Determine the (x, y) coordinate at the center of the cell enclosing the given text.  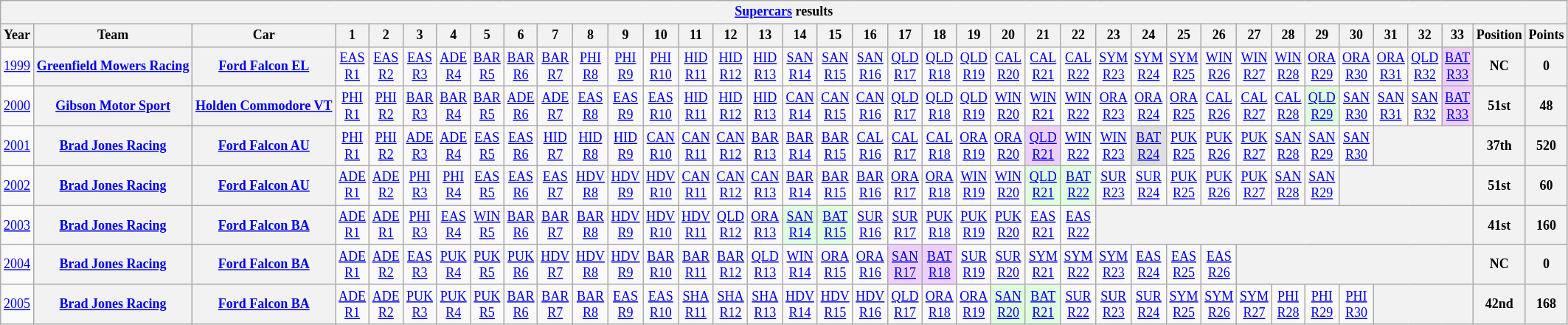
EASR5 (488, 185)
SANR28 (1288, 185)
HID R7 (555, 146)
PUK R27 (1255, 146)
PUK R25 (1184, 146)
SHAR13 (766, 304)
CAN R14 (800, 106)
BATR15 (835, 225)
SYM R23 (1114, 66)
CAN R16 (870, 106)
EASR10 (661, 304)
PHIR28 (1288, 304)
SANR29 (1322, 185)
HID R8 (591, 146)
ORAR19 (974, 304)
Supercars results (784, 12)
SYMR21 (1043, 264)
13 (766, 35)
168 (1546, 304)
ORAR17 (906, 185)
SANR14 (800, 225)
HID R9 (625, 146)
37th (1499, 146)
ORAR16 (870, 264)
6 (521, 35)
CAL R21 (1043, 66)
20 (1009, 35)
CAL R16 (870, 146)
BARR10 (661, 264)
QLDR17 (906, 304)
SHAR12 (730, 304)
520 (1546, 146)
22 (1078, 35)
EAS R1 (353, 66)
PHIR29 (1322, 304)
PHI R9 (625, 66)
CANR11 (696, 185)
HDVR16 (870, 304)
SAN R15 (835, 66)
BARR15 (835, 185)
WINR20 (1009, 185)
WINR5 (488, 225)
EASR7 (555, 185)
17 (906, 35)
BARR16 (870, 185)
HDVR15 (835, 304)
SYM R25 (1184, 66)
HDVR11 (696, 225)
SYMR23 (1114, 264)
ORA R31 (1391, 66)
ORA R30 (1357, 66)
SANR17 (906, 264)
BAT R24 (1148, 146)
PUKR19 (974, 225)
2002 (18, 185)
BAR R4 (454, 106)
WIN R20 (1009, 106)
EASR24 (1148, 264)
60 (1546, 185)
23 (1114, 35)
160 (1546, 225)
QLD R32 (1425, 66)
CAN R11 (696, 146)
Holden Commodore VT (264, 106)
SYMR22 (1078, 264)
Team (112, 35)
CAL R27 (1255, 106)
WIN R28 (1288, 66)
Position (1499, 35)
QLD R21 (1043, 146)
29 (1322, 35)
SAN R14 (800, 66)
SANR20 (1009, 304)
ORA R29 (1322, 66)
EASR4 (454, 225)
CANR12 (730, 185)
CAL R18 (940, 146)
2004 (18, 264)
CAN R12 (730, 146)
19 (974, 35)
ORA R24 (1148, 106)
31 (1391, 35)
EAS R2 (386, 66)
CAL R28 (1288, 106)
QLDR13 (766, 264)
1 (353, 35)
CAL R20 (1009, 66)
PUKR3 (420, 304)
SURR16 (870, 225)
BARR12 (730, 264)
CAN R15 (835, 106)
42nd (1499, 304)
18 (940, 35)
WINR14 (800, 264)
SAN R28 (1288, 146)
SYMR27 (1255, 304)
BAR R6 (521, 66)
Gibson Motor Sport (112, 106)
PUKR27 (1255, 185)
PHI R10 (661, 66)
12 (730, 35)
8 (591, 35)
EAS R10 (661, 106)
27 (1255, 35)
SURR20 (1009, 264)
CAL R17 (906, 146)
PUKR6 (521, 264)
SURR19 (974, 264)
PUKR26 (1219, 185)
BATR22 (1078, 185)
BATR18 (940, 264)
14 (800, 35)
CAL R22 (1078, 66)
EASR6 (521, 185)
BAR R13 (766, 146)
48 (1546, 106)
11 (696, 35)
CAN R10 (661, 146)
2000 (18, 106)
PUK R26 (1219, 146)
SAN R16 (870, 66)
QLDR12 (730, 225)
21 (1043, 35)
HDVR7 (555, 264)
5 (488, 35)
BARR14 (800, 185)
ORA R20 (1009, 146)
10 (661, 35)
WIN R26 (1219, 66)
BAR R3 (420, 106)
1999 (18, 66)
EAS R8 (591, 106)
30 (1357, 35)
SYM R24 (1148, 66)
EASR21 (1043, 225)
HDVR14 (800, 304)
ADE R6 (521, 106)
SYMR25 (1184, 304)
EAS R3 (420, 66)
2003 (18, 225)
SURR22 (1078, 304)
PHIR30 (1357, 304)
EASR25 (1184, 264)
EAS R5 (488, 146)
Car (264, 35)
EAS R6 (521, 146)
PHIR4 (454, 185)
33 (1457, 35)
28 (1288, 35)
2 (386, 35)
2005 (18, 304)
BAR R15 (835, 146)
QLD R29 (1322, 106)
CAL R26 (1219, 106)
WIN R23 (1114, 146)
PUKR20 (1009, 225)
24 (1148, 35)
WINR19 (974, 185)
3 (420, 35)
32 (1425, 35)
4 (454, 35)
EAS R9 (625, 106)
Ford Falcon EL (264, 66)
BATR21 (1043, 304)
BAR R14 (800, 146)
Greenfield Mowers Racing (112, 66)
SHAR11 (696, 304)
SURR17 (906, 225)
2001 (18, 146)
7 (555, 35)
ORAR15 (835, 264)
EASR9 (625, 304)
ORA R25 (1184, 106)
41st (1499, 225)
PHI R8 (591, 66)
ADE R7 (555, 106)
15 (835, 35)
WIN R21 (1043, 106)
Year (18, 35)
PUKR25 (1184, 185)
EASR22 (1078, 225)
BARR11 (696, 264)
WIN R27 (1255, 66)
25 (1184, 35)
Points (1546, 35)
SYMR26 (1219, 304)
BAR R7 (555, 66)
PUKR18 (940, 225)
SAN R29 (1322, 146)
ORA R23 (1114, 106)
SAN R31 (1391, 106)
16 (870, 35)
ADE R3 (420, 146)
EASR26 (1219, 264)
SAN R32 (1425, 106)
26 (1219, 35)
CANR13 (766, 185)
QLDR21 (1043, 185)
ORA R19 (974, 146)
9 (625, 35)
ORAR13 (766, 225)
EASR3 (420, 264)
